Capture the cell that displays the provided text and extract its (x, y) central coordinate. 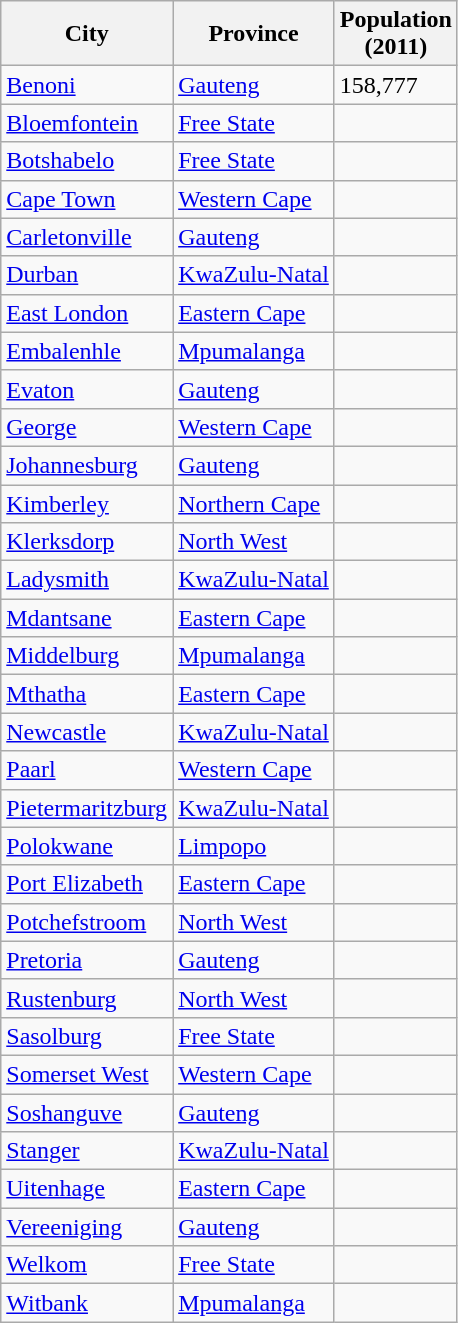
Kimberley (87, 503)
Province (254, 34)
Paarl (87, 770)
Uitenhage (87, 1189)
George (87, 427)
Sasolburg (87, 1036)
Durban (87, 275)
Mdantsane (87, 618)
Middelburg (87, 656)
Witbank (87, 1303)
Benoni (87, 85)
Stanger (87, 1151)
Limpopo (254, 846)
Evaton (87, 389)
Soshanguve (87, 1113)
Port Elizabeth (87, 884)
Rustenburg (87, 998)
City (87, 34)
Pietermaritzburg (87, 808)
East London (87, 313)
Embalenhle (87, 351)
Newcastle (87, 732)
Somerset West (87, 1074)
Klerksdorp (87, 542)
Northern Cape (254, 503)
Carletonville (87, 237)
Potchefstroom (87, 922)
Bloemfontein (87, 123)
Johannesburg (87, 465)
Cape Town (87, 199)
Vereeniging (87, 1227)
Ladysmith (87, 580)
158,777 (396, 85)
Mthatha (87, 694)
Population(2011) (396, 34)
Welkom (87, 1265)
Botshabelo (87, 161)
Pretoria (87, 960)
Polokwane (87, 846)
